Search for the cell housing the specified text and yield its (X, Y) center coordinate. 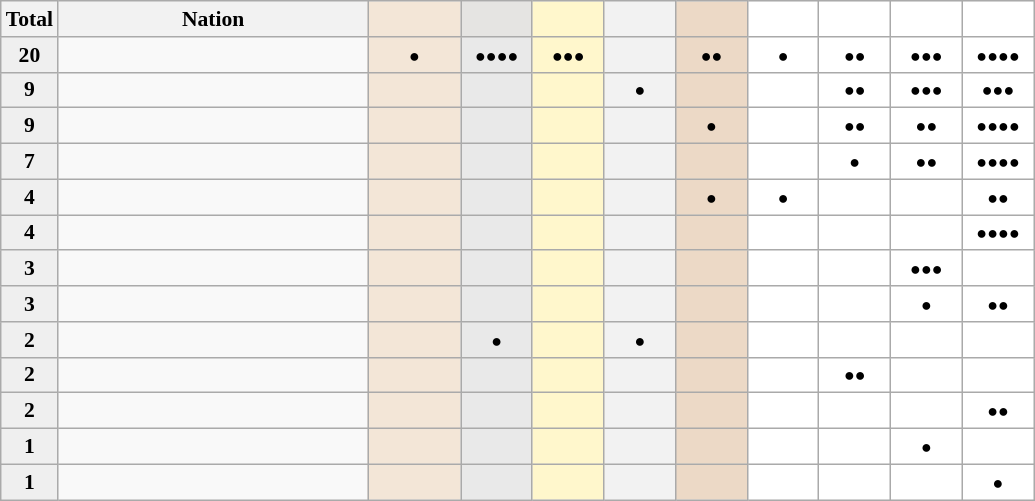
7 (30, 162)
Total (30, 19)
20 (30, 55)
Nation (213, 19)
